For the text-containing cell, return its midpoint in [X, Y] coordinate format. 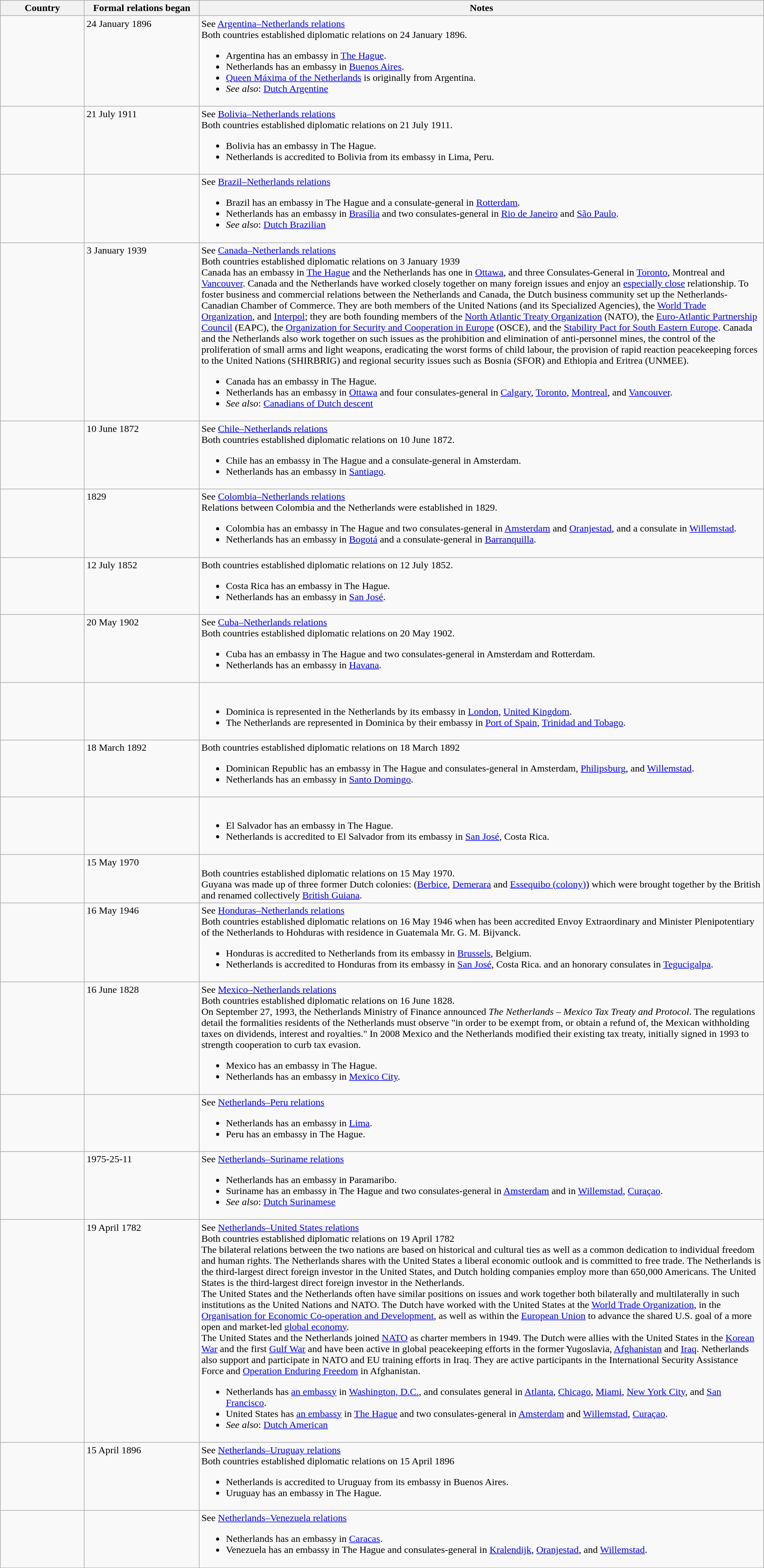
El Salvador has an embassy in The Hague.Netherlands is accredited to El Salvador from its embassy in San José, Costa Rica. [482, 825]
21 July 1911 [142, 140]
1829 [142, 523]
10 June 1872 [142, 455]
3 January 1939 [142, 331]
Formal relations began [142, 8]
16 June 1828 [142, 1039]
Both countries established diplomatic relations on 12 July 1852.Costa Rica has an embassy in The Hague.Netherlands has an embassy in San José. [482, 586]
15 May 1970 [142, 879]
19 April 1782 [142, 1331]
16 May 1946 [142, 943]
15 April 1896 [142, 1476]
Notes [482, 8]
1975-25-11 [142, 1185]
12 July 1852 [142, 586]
See Netherlands–Peru relationsNetherlands has an embassy in Lima.Peru has an embassy in The Hague. [482, 1123]
18 March 1892 [142, 768]
24 January 1896 [142, 61]
Country [42, 8]
20 May 1902 [142, 648]
